Detect which cell encompasses the target text, then output its (x, y) center coordinate. 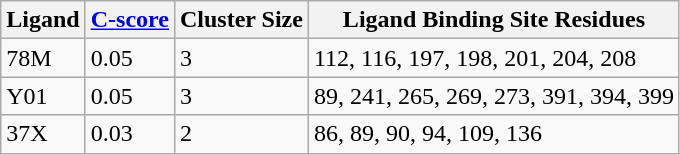
89, 241, 265, 269, 273, 391, 394, 399 (494, 96)
Ligand Binding Site Residues (494, 20)
Cluster Size (241, 20)
Ligand (43, 20)
86, 89, 90, 94, 109, 136 (494, 134)
78M (43, 58)
Y01 (43, 96)
C-score (130, 20)
0.03 (130, 134)
112, 116, 197, 198, 201, 204, 208 (494, 58)
37X (43, 134)
2 (241, 134)
